Determine the [X, Y] coordinate at the center of the cell enclosing the given text.  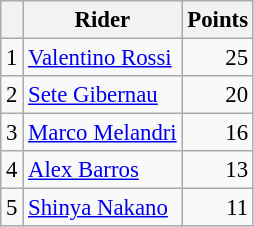
11 [218, 208]
4 [12, 170]
Marco Melandri [102, 133]
1 [12, 58]
Shinya Nakano [102, 208]
Alex Barros [102, 170]
16 [218, 133]
20 [218, 95]
13 [218, 170]
2 [12, 95]
Points [218, 20]
5 [12, 208]
Sete Gibernau [102, 95]
3 [12, 133]
Valentino Rossi [102, 58]
25 [218, 58]
Rider [102, 20]
